Return [x, y] of the center of cell containing provided text 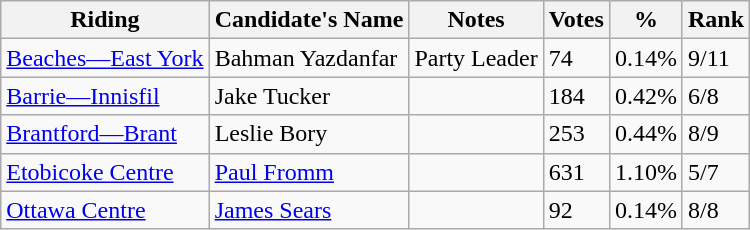
Etobicoke Centre [105, 172]
0.42% [646, 96]
1.10% [646, 172]
Barrie—Innisfil [105, 96]
253 [576, 134]
92 [576, 210]
Rank [716, 20]
74 [576, 58]
8/9 [716, 134]
184 [576, 96]
Leslie Bory [309, 134]
Riding [105, 20]
Candidate's Name [309, 20]
8/8 [716, 210]
631 [576, 172]
Jake Tucker [309, 96]
0.44% [646, 134]
Beaches—East York [105, 58]
5/7 [716, 172]
Brantford—Brant [105, 134]
% [646, 20]
Ottawa Centre [105, 210]
Bahman Yazdanfar [309, 58]
Notes [476, 20]
9/11 [716, 58]
James Sears [309, 210]
Paul Fromm [309, 172]
Party Leader [476, 58]
6/8 [716, 96]
Votes [576, 20]
